Capture the cell that displays the provided text and extract its [x, y] central coordinate. 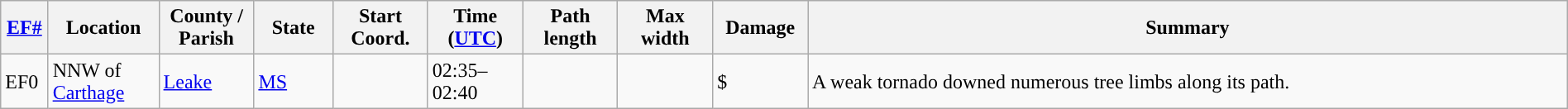
Location [103, 28]
State [294, 28]
Time (UTC) [475, 28]
02:35–02:40 [475, 81]
County / Parish [207, 28]
Leake [207, 81]
EF0 [25, 81]
Damage [761, 28]
NNW of Carthage [103, 81]
Path length [571, 28]
MS [294, 81]
A weak tornado downed numerous tree limbs along its path. [1188, 81]
Start Coord. [380, 28]
$ [761, 81]
EF# [25, 28]
Summary [1188, 28]
Max width [665, 28]
